Detect which cell encompasses the target text, then output its [x, y] center coordinate. 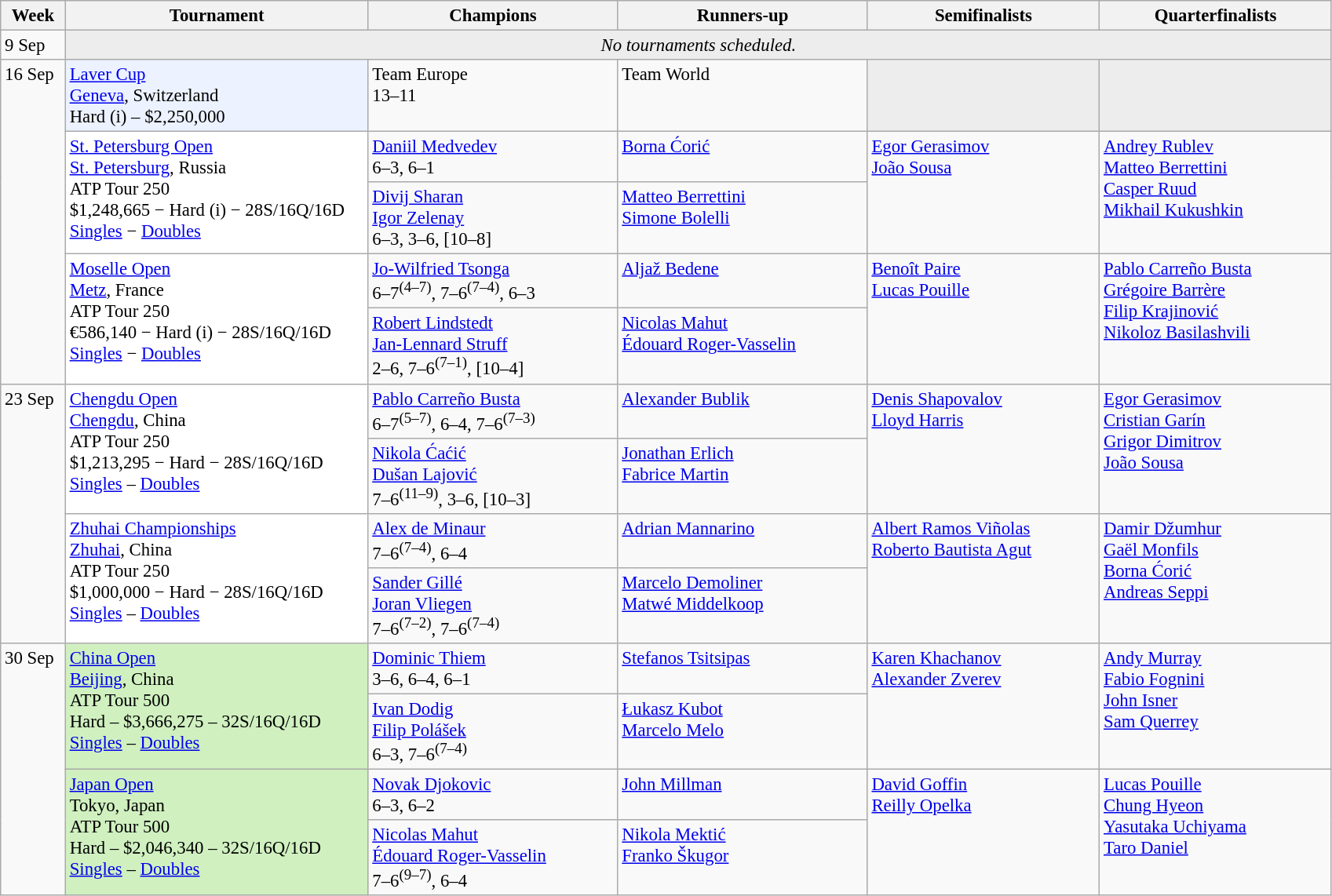
Borna Ćorić [743, 157]
Tournament [217, 16]
Nikola Ćaćić Dušan Lajović7–6(11–9), 3–6, [10–3] [493, 475]
Jonathan Erlich Fabrice Martin [743, 475]
Divij Sharan Igor Zelenay6–3, 3–6, [10–8] [493, 218]
Laver Cup Geneva, Switzerland Hard (i) – $2,250,000 [217, 96]
Lucas Pouille Chung Hyeon Yasutaka Uchiyama Taro Daniel [1216, 833]
Andy Murray Fabio Fognini John Isner Sam Querrey [1216, 706]
Nicolas Mahut Édouard Roger-Vasselin7–6(9–7), 6–4 [493, 858]
16 Sep [33, 221]
Team Europe13–11 [493, 96]
David Goffin Reilly Opelka [983, 833]
Aljaž Bedene [743, 281]
Chengdu Open Chengdu, ChinaATP Tour 250$1,213,295 − Hard − 28S/16Q/16DSingles – Doubles [217, 449]
Dominic Thiem3–6, 6–4, 6–1 [493, 668]
Zhuhai Championships Zhuhai, ChinaATP Tour 250$1,000,000 − Hard − 28S/16Q/16DSingles – Doubles [217, 579]
Semifinalists [983, 16]
30 Sep [33, 770]
Karen Khachanov Alexander Zverev [983, 706]
Sander Gillé Joran Vliegen7–6(7–2), 7–6(7–4) [493, 606]
Team World [743, 96]
Champions [493, 16]
Albert Ramos Viñolas Roberto Bautista Agut [983, 579]
No tournaments scheduled. [699, 46]
John Millman [743, 796]
St. Petersburg Open St. Petersburg, RussiaATP Tour 250$1,248,665 − Hard (i) − 28S/16Q/16DSingles − Doubles [217, 193]
Pablo Carreño Busta Grégoire Barrère Filip Krajinović Nikoloz Basilashvili [1216, 319]
Damir Džumhur Gaël Monfils Borna Ćorić Andreas Seppi [1216, 579]
Denis Shapovalov Lloyd Harris [983, 449]
Nikola Mektić Franko Škugor [743, 858]
Stefanos Tsitsipas [743, 668]
Benoît Paire Lucas Pouille [983, 319]
China Open Beijing, ChinaATP Tour 500Hard – $3,666,275 – 32S/16Q/16DSingles – Doubles [217, 706]
Runners-up [743, 16]
Adrian Mannarino [743, 541]
Nicolas Mahut Édouard Roger-Vasselin [743, 346]
Ivan Dodig Filip Polášek6–3, 7–6(7–4) [493, 732]
Egor Gerasimov João Sousa [983, 193]
Quarterfinalists [1216, 16]
Egor Gerasimov Cristian Garín Grigor Dimitrov João Sousa [1216, 449]
Alexander Bublik [743, 411]
Moselle Open Metz, FranceATP Tour 250€586,140 − Hard (i) − 28S/16Q/16DSingles − Doubles [217, 319]
23 Sep [33, 513]
Daniil Medvedev6–3, 6–1 [493, 157]
Matteo Berrettini Simone Bolelli [743, 218]
Łukasz Kubot Marcelo Melo [743, 732]
Marcelo Demoliner Matwé Middelkoop [743, 606]
Alex de Minaur7–6(7–4), 6–4 [493, 541]
9 Sep [33, 46]
Pablo Carreño Busta6–7(5–7), 6–4, 7–6(7–3) [493, 411]
Week [33, 16]
Jo-Wilfried Tsonga6–7(4–7), 7–6(7–4), 6–3 [493, 281]
Novak Djokovic6–3, 6–2 [493, 796]
Andrey Rublev Matteo Berrettini Casper Ruud Mikhail Kukushkin [1216, 193]
Robert Lindstedt Jan-Lennard Struff2–6, 7–6(7–1), [10–4] [493, 346]
Japan Open Tokyo, JapanATP Tour 500Hard – $2,046,340 – 32S/16Q/16DSingles – Doubles [217, 833]
